Detect which cell encompasses the target text, then output its [x, y] center coordinate. 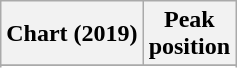
Chart (2019) [72, 34]
Peakposition [189, 34]
